Search for the cell housing the specified text and yield its [X, Y] center coordinate. 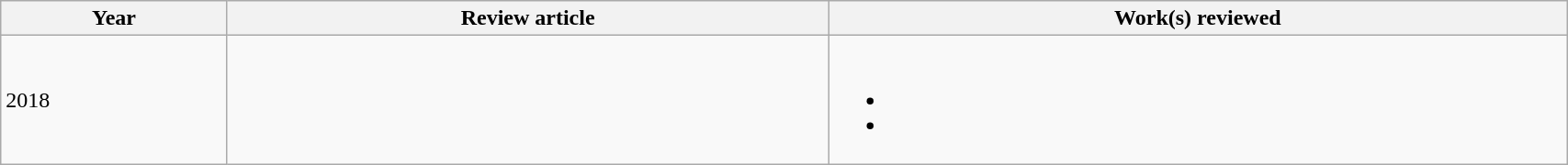
Year [114, 18]
2018 [114, 100]
Review article [527, 18]
Work(s) reviewed [1198, 18]
